For the text-containing cell, return its midpoint in [X, Y] coordinate format. 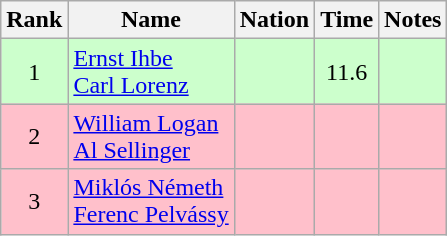
3 [34, 202]
Name [151, 20]
Nation [274, 20]
Notes [413, 20]
Miklós NémethFerenc Pelvássy [151, 202]
11.6 [347, 72]
2 [34, 136]
William LoganAl Sellinger [151, 136]
1 [34, 72]
Rank [34, 20]
Time [347, 20]
Ernst IhbeCarl Lorenz [151, 72]
